Identify which cell holds the provided text, then report its [X, Y] central coordinate. 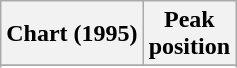
Chart (1995) [72, 34]
Peakposition [189, 34]
